Detect which cell encompasses the target text, then output its (X, Y) center coordinate. 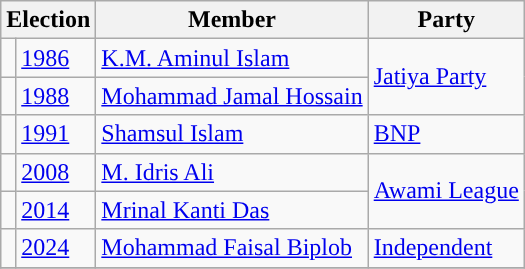
2014 (56, 210)
Shamsul Islam (232, 134)
2024 (56, 248)
Member (232, 20)
Awami League (446, 191)
M. Idris Ali (232, 172)
Independent (446, 248)
Mohammad Faisal Biplob (232, 248)
Election (48, 20)
Jatiya Party (446, 77)
BNP (446, 134)
Mrinal Kanti Das (232, 210)
Mohammad Jamal Hossain (232, 96)
1988 (56, 96)
2008 (56, 172)
K.M. Aminul Islam (232, 58)
1986 (56, 58)
1991 (56, 134)
Party (446, 20)
